Return the (x, y) coordinate for the center point of the cell that contains the specified text.  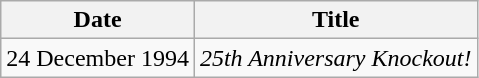
24 December 1994 (98, 58)
Date (98, 20)
Title (336, 20)
25th Anniversary Knockout! (336, 58)
